Detect which cell encompasses the target text, then output its [x, y] center coordinate. 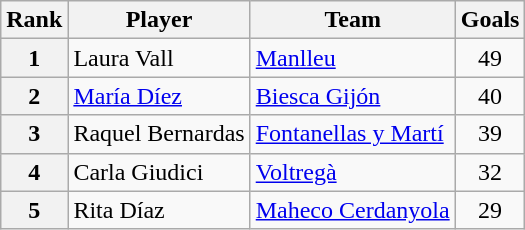
Rita Díaz [159, 210]
49 [490, 58]
39 [490, 134]
Team [352, 20]
1 [34, 58]
Biesca Gijón [352, 96]
Rank [34, 20]
Fontanellas y Martí [352, 134]
Player [159, 20]
4 [34, 172]
40 [490, 96]
5 [34, 210]
Voltregà [352, 172]
Maheco Cerdanyola [352, 210]
32 [490, 172]
Raquel Bernardas [159, 134]
María Díez [159, 96]
Laura Vall [159, 58]
Goals [490, 20]
29 [490, 210]
3 [34, 134]
2 [34, 96]
Carla Giudici [159, 172]
Manlleu [352, 58]
